Capture the cell that displays the provided text and extract its (X, Y) central coordinate. 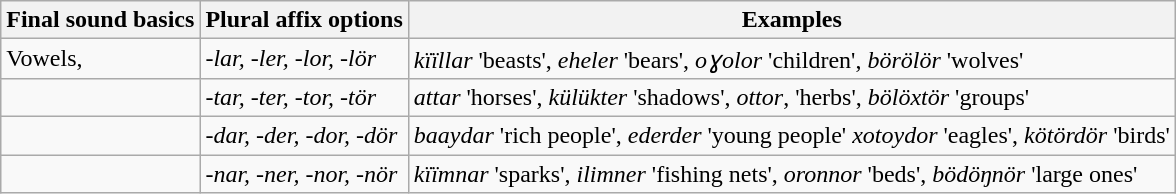
kïïmnar 'sparks', ilimner 'fishing nets', oronnor 'beds', bödöŋnör 'large ones' (792, 173)
kïïllar 'beasts', eheler 'bears', oɣolor 'children', börölör 'wolves' (792, 59)
-nar, -ner, -nor, -nör (304, 173)
-dar, -der, -dor, -dör (304, 135)
Final sound basics (100, 20)
attar 'horses', külükter 'shadows', ottor, 'herbs', bölöxtör 'groups' (792, 97)
baaydar 'rich people', ederder 'young people' xotoydor 'eagles', kötördör 'birds' (792, 135)
Plural affix options (304, 20)
Vowels, (100, 59)
Examples (792, 20)
-tar, -ter, -tor, -tör (304, 97)
-lar, -ler, -lor, -lör (304, 59)
